Identify which cell holds the provided text, then report its [x, y] central coordinate. 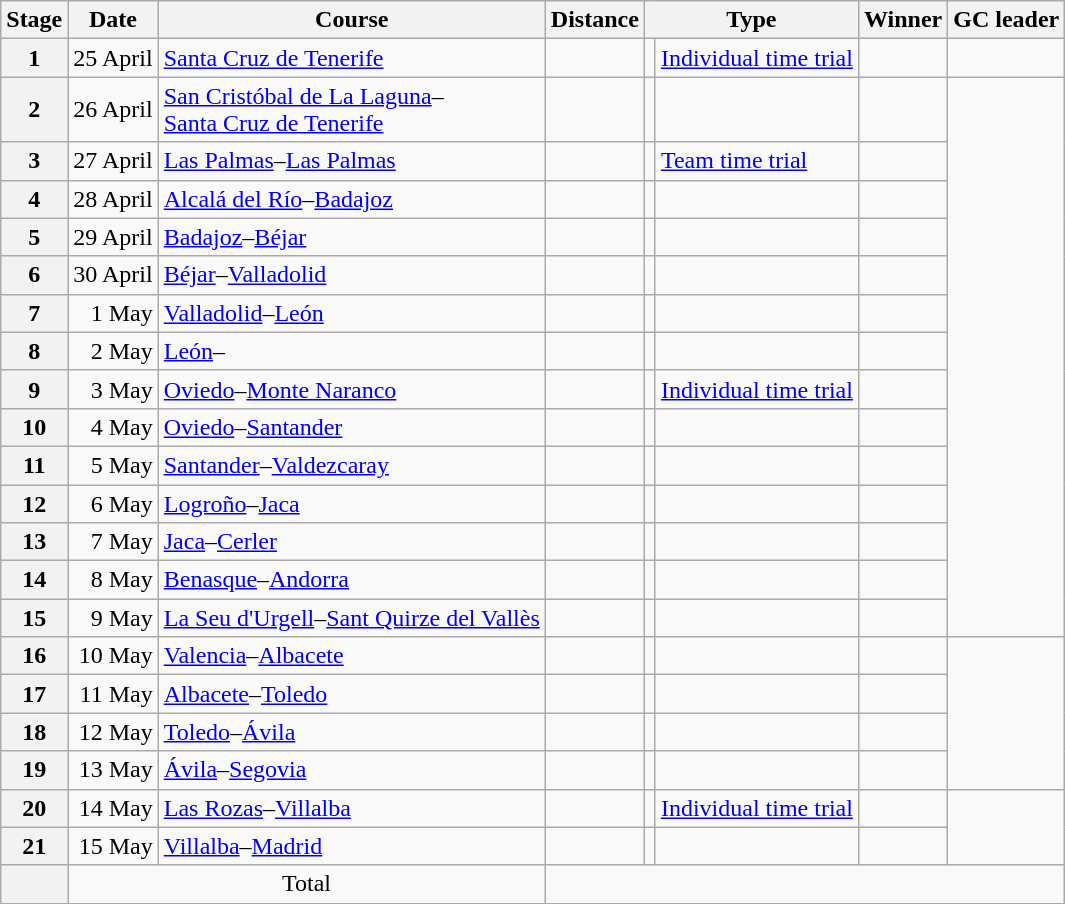
20 [34, 808]
15 [34, 618]
Team time trial [756, 161]
29 April [113, 237]
21 [34, 846]
5 May [113, 465]
6 [34, 275]
25 April [113, 58]
Distance [594, 20]
Valladolid–León [352, 313]
3 May [113, 389]
11 May [113, 694]
Las Palmas–Las Palmas [352, 161]
27 April [113, 161]
15 May [113, 846]
2 [34, 110]
Las Rozas–Villalba [352, 808]
7 May [113, 542]
Total [306, 884]
4 [34, 199]
14 [34, 580]
30 April [113, 275]
14 May [113, 808]
Date [113, 20]
12 May [113, 732]
10 [34, 427]
Villalba–Madrid [352, 846]
Badajoz–Béjar [352, 237]
Alcalá del Río–Badajoz [352, 199]
Logroño–Jaca [352, 503]
17 [34, 694]
GC leader [1006, 20]
Oviedo–Santander [352, 427]
1 May [113, 313]
Valencia–Albacete [352, 656]
26 April [113, 110]
2 May [113, 351]
4 May [113, 427]
Toledo–Ávila [352, 732]
13 May [113, 770]
28 April [113, 199]
9 May [113, 618]
10 May [113, 656]
9 [34, 389]
Jaca–Cerler [352, 542]
8 May [113, 580]
Type [751, 20]
1 [34, 58]
19 [34, 770]
18 [34, 732]
Oviedo–Monte Naranco [352, 389]
13 [34, 542]
11 [34, 465]
16 [34, 656]
Santa Cruz de Tenerife [352, 58]
Béjar–Valladolid [352, 275]
Albacete–Toledo [352, 694]
5 [34, 237]
Stage [34, 20]
Winner [902, 20]
12 [34, 503]
Course [352, 20]
8 [34, 351]
Santander–Valdezcaray [352, 465]
León– [352, 351]
7 [34, 313]
6 May [113, 503]
3 [34, 161]
La Seu d'Urgell–Sant Quirze del Vallès [352, 618]
Ávila–Segovia [352, 770]
San Cristóbal de La Laguna–Santa Cruz de Tenerife [352, 110]
Benasque–Andorra [352, 580]
